From the cell containing the given text, extract its center point as (X, Y) coordinate. 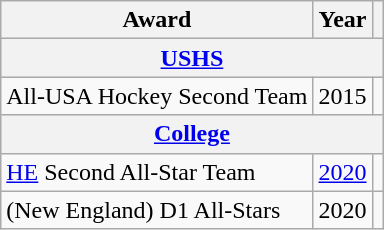
HE Second All-Star Team (157, 172)
USHS (192, 58)
(New England) D1 All-Stars (157, 210)
2015 (342, 96)
Year (342, 20)
All-USA Hockey Second Team (157, 96)
College (192, 134)
Award (157, 20)
